For the text-containing cell, return its midpoint in (x, y) coordinate format. 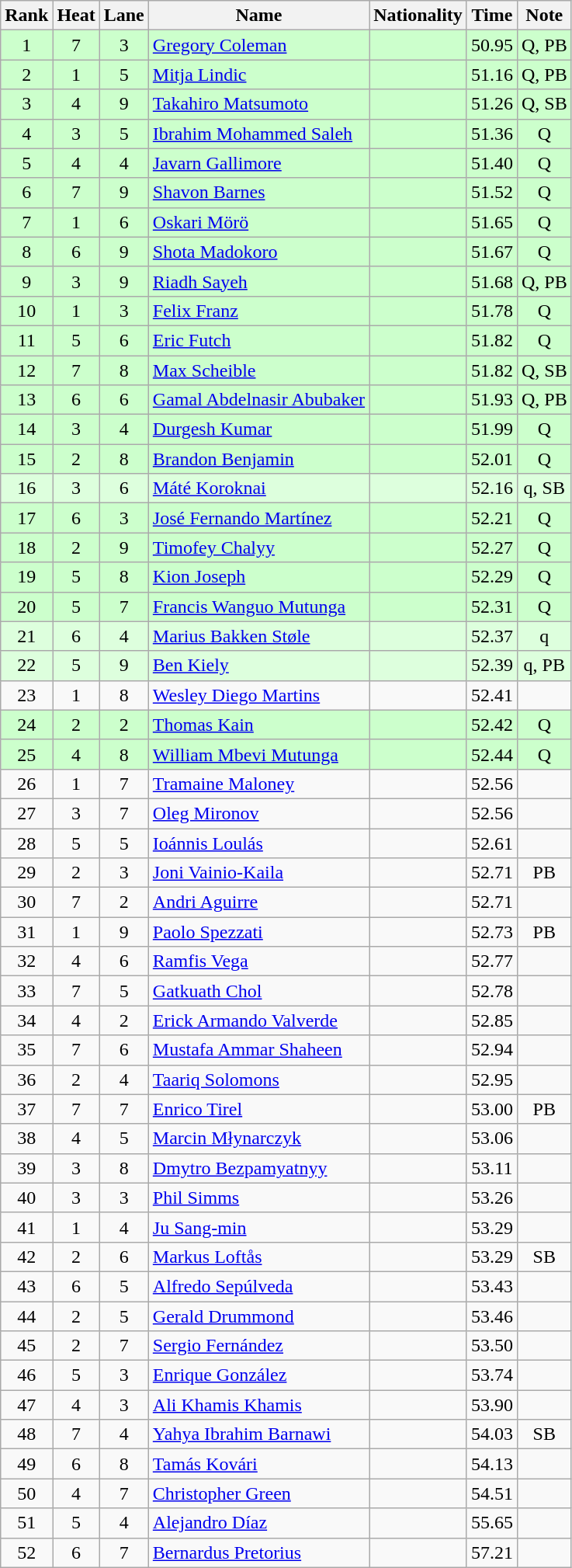
Thomas Kain (258, 725)
35 (26, 1050)
33 (26, 991)
51.67 (492, 252)
Oskari Mörö (258, 222)
46 (26, 1375)
Note (544, 16)
Ramfis Vega (258, 961)
52.21 (492, 518)
Phil Simms (258, 1198)
26 (26, 784)
40 (26, 1198)
14 (26, 429)
Gregory Coleman (258, 45)
52.85 (492, 1020)
31 (26, 932)
Markus Loftås (258, 1257)
52.44 (492, 754)
q, PB (544, 666)
Ali Khamis Khamis (258, 1405)
23 (26, 695)
52.39 (492, 666)
51.78 (492, 311)
Max Scheible (258, 370)
Javarn Gallimore (258, 163)
Riadh Sayeh (258, 281)
Gerald Drummond (258, 1316)
22 (26, 666)
18 (26, 548)
54.13 (492, 1464)
53.00 (492, 1109)
53.74 (492, 1375)
q, SB (544, 488)
Tamás Kovári (258, 1464)
51.40 (492, 163)
44 (26, 1316)
Mitja Lindic (258, 75)
52.37 (492, 636)
52.94 (492, 1050)
Enrique González (258, 1375)
52.31 (492, 607)
Alejandro Díaz (258, 1523)
51.93 (492, 400)
30 (26, 902)
19 (26, 577)
53.43 (492, 1286)
51.99 (492, 429)
52.01 (492, 459)
52 (26, 1552)
54.51 (492, 1493)
52.41 (492, 695)
52.95 (492, 1080)
27 (26, 813)
10 (26, 311)
51.36 (492, 134)
Erick Armando Valverde (258, 1020)
Shavon Barnes (258, 193)
Ibrahim Mohammed Saleh (258, 134)
Alfredo Sepúlveda (258, 1286)
28 (26, 843)
25 (26, 754)
Taariq Solomons (258, 1080)
Ben Kiely (258, 666)
Tramaine Maloney (258, 784)
42 (26, 1257)
32 (26, 961)
51.65 (492, 222)
52.29 (492, 577)
53.11 (492, 1168)
51.52 (492, 193)
Joni Vainio-Kaila (258, 873)
24 (26, 725)
41 (26, 1227)
William Mbevi Mutunga (258, 754)
Gamal Abdelnasir Abubaker (258, 400)
55.65 (492, 1523)
Wesley Diego Martins (258, 695)
Lane (124, 16)
21 (26, 636)
Rank (26, 16)
15 (26, 459)
53.06 (492, 1139)
Time (492, 16)
20 (26, 607)
53.46 (492, 1316)
Ju Sang-min (258, 1227)
37 (26, 1109)
51.26 (492, 104)
11 (26, 340)
Oleg Mironov (258, 813)
38 (26, 1139)
52.61 (492, 843)
53.50 (492, 1346)
Andri Aguirre (258, 902)
51.68 (492, 281)
52.16 (492, 488)
34 (26, 1020)
Heat (76, 16)
45 (26, 1346)
Yahya Ibrahim Barnawi (258, 1434)
13 (26, 400)
47 (26, 1405)
Takahiro Matsumoto (258, 104)
Brandon Benjamin (258, 459)
52.42 (492, 725)
José Fernando Martínez (258, 518)
48 (26, 1434)
Gatkuath Chol (258, 991)
Máté Koroknai (258, 488)
q (544, 636)
Kion Joseph (258, 577)
Timofey Chalyy (258, 548)
50 (26, 1493)
52.78 (492, 991)
29 (26, 873)
51.16 (492, 75)
51 (26, 1523)
Nationality (418, 16)
52.77 (492, 961)
Paolo Spezzati (258, 932)
Felix Franz (258, 311)
Bernardus Pretorius (258, 1552)
Francis Wanguo Mutunga (258, 607)
Dmytro Bezpamyatnyy (258, 1168)
Shota Madokoro (258, 252)
Durgesh Kumar (258, 429)
49 (26, 1464)
54.03 (492, 1434)
39 (26, 1168)
Mustafa Ammar Shaheen (258, 1050)
53.90 (492, 1405)
57.21 (492, 1552)
52.27 (492, 548)
Marius Bakken Støle (258, 636)
Sergio Fernández (258, 1346)
52.73 (492, 932)
Christopher Green (258, 1493)
50.95 (492, 45)
Eric Futch (258, 340)
Name (258, 16)
12 (26, 370)
Marcin Młynarczyk (258, 1139)
16 (26, 488)
Enrico Tirel (258, 1109)
Ioánnis Loulás (258, 843)
17 (26, 518)
36 (26, 1080)
53.26 (492, 1198)
43 (26, 1286)
